Pinpoint the cell where the given text exists, returning its [x, y] midpoint coordinate. 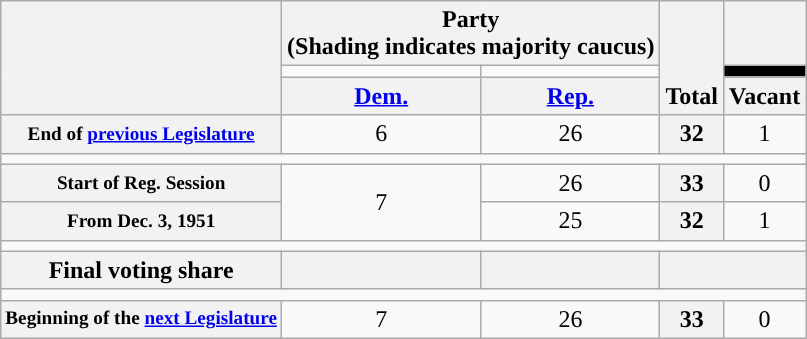
End of previous Legislature [142, 134]
From Dec. 3, 1951 [142, 221]
Party (Shading indicates majority caucus) [471, 34]
Beginning of the next Legislature [142, 319]
Total [692, 58]
Start of Reg. Session [142, 183]
6 [382, 134]
Dem. [382, 96]
Final voting share [142, 270]
Vacant [764, 96]
Rep. [570, 96]
25 [570, 221]
